For the text-containing cell, return its midpoint in [X, Y] coordinate format. 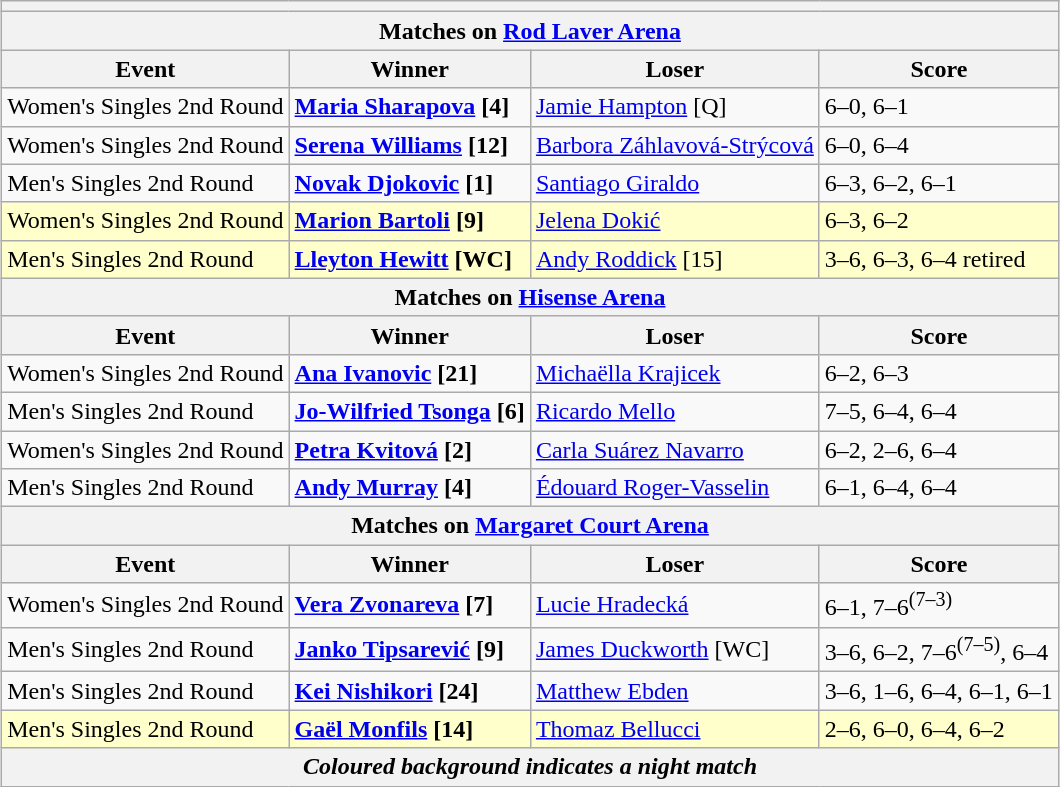
6–0, 6–4 [938, 145]
Andy Murray [4] [410, 488]
Matches on Margaret Court Arena [530, 526]
2–6, 6–0, 6–4, 6–2 [938, 729]
Michaëlla Krajicek [674, 373]
6–3, 6–2 [938, 221]
Andy Roddick [15] [674, 259]
Carla Suárez Navarro [674, 449]
Thomaz Bellucci [674, 729]
6–3, 6–2, 6–1 [938, 183]
Gaël Monfils [14] [410, 729]
Matthew Ebden [674, 691]
3–6, 1–6, 6–4, 6–1, 6–1 [938, 691]
Matches on Hisense Arena [530, 297]
Petra Kvitová [2] [410, 449]
7–5, 6–4, 6–4 [938, 411]
Kei Nishikori [24] [410, 691]
Ana Ivanovic [21] [410, 373]
Novak Djokovic [1] [410, 183]
Jelena Dokić [674, 221]
Ricardo Mello [674, 411]
Jamie Hampton [Q] [674, 107]
6–1, 6–4, 6–4 [938, 488]
3–6, 6–3, 6–4 retired [938, 259]
Édouard Roger-Vasselin [674, 488]
Matches on Rod Laver Arena [530, 31]
Serena Williams [12] [410, 145]
Vera Zvonareva [7] [410, 606]
Coloured background indicates a night match [530, 767]
Janko Tipsarević [9] [410, 650]
6–0, 6–1 [938, 107]
Jo-Wilfried Tsonga [6] [410, 411]
6–2, 6–3 [938, 373]
Lleyton Hewitt [WC] [410, 259]
6–2, 2–6, 6–4 [938, 449]
Santiago Giraldo [674, 183]
3–6, 6–2, 7–6(7–5), 6–4 [938, 650]
Lucie Hradecká [674, 606]
Barbora Záhlavová-Strýcová [674, 145]
James Duckworth [WC] [674, 650]
Maria Sharapova [4] [410, 107]
Marion Bartoli [9] [410, 221]
6–1, 7–6(7–3) [938, 606]
